Locate the cell with the specified text and output its [x, y] center coordinate. 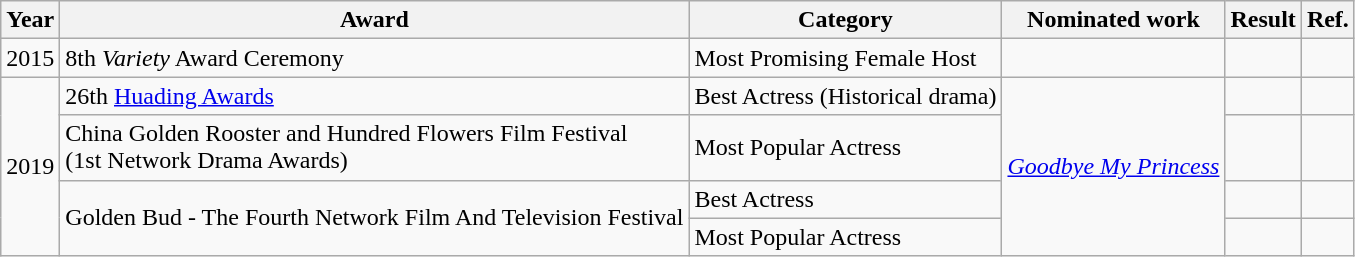
Ref. [1328, 20]
Result [1263, 20]
Year [30, 20]
Best Actress (Historical drama) [846, 96]
26th Huading Awards [374, 96]
China Golden Rooster and Hundred Flowers Film Festival (1st Network Drama Awards) [374, 148]
Award [374, 20]
Nominated work [1114, 20]
2019 [30, 166]
2015 [30, 58]
Goodbye My Princess [1114, 166]
Category [846, 20]
Most Promising Female Host [846, 58]
8th Variety Award Ceremony [374, 58]
Best Actress [846, 199]
Golden Bud - The Fourth Network Film And Television Festival [374, 218]
